For the text-containing cell, return its midpoint in (x, y) coordinate format. 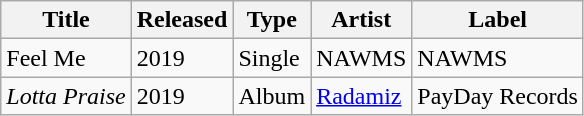
Type (272, 20)
Lotta Praise (66, 96)
Title (66, 20)
Single (272, 58)
Radamiz (362, 96)
Released (182, 20)
Feel Me (66, 58)
Artist (362, 20)
Label (498, 20)
Album (272, 96)
PayDay Records (498, 96)
